Provide the (X, Y) coordinate of the cell's center where the given text is located.  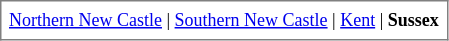
Northern New Castle | Southern New Castle | Kent | Sussex (224, 20)
